For the text-containing cell, return its midpoint in (X, Y) coordinate format. 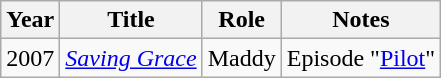
Title (131, 20)
Episode "Pilot" (360, 58)
2007 (30, 58)
Year (30, 20)
Saving Grace (131, 58)
Notes (360, 20)
Maddy (242, 58)
Role (242, 20)
